Provide the (X, Y) coordinate of the cell's center where the given text is located.  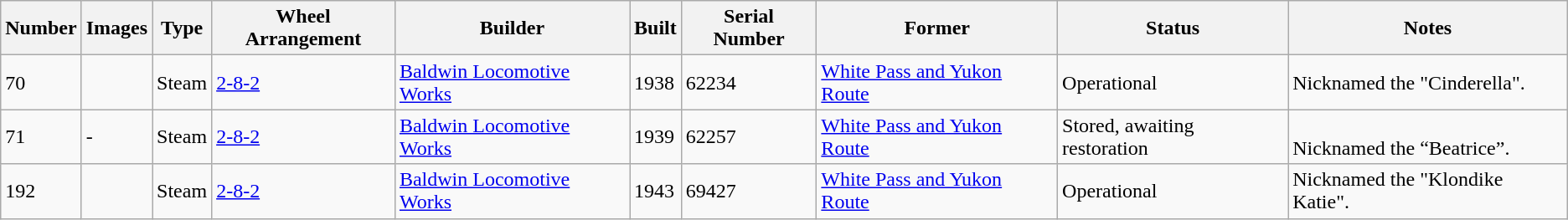
Wheel Arrangement (303, 28)
1939 (656, 137)
Number (41, 28)
Built (656, 28)
Nicknamed the “Beatrice”. (1428, 137)
1943 (656, 191)
192 (41, 191)
Images (116, 28)
Nicknamed the "Cinderella". (1428, 82)
Notes (1428, 28)
Nicknamed the "Klondike Katie". (1428, 191)
Serial Number (749, 28)
- (116, 137)
Builder (512, 28)
71 (41, 137)
62234 (749, 82)
Former (937, 28)
Stored, awaiting restoration (1173, 137)
1938 (656, 82)
69427 (749, 191)
Type (183, 28)
62257 (749, 137)
70 (41, 82)
Status (1173, 28)
